Locate the cell with the specified text and output its (x, y) center coordinate. 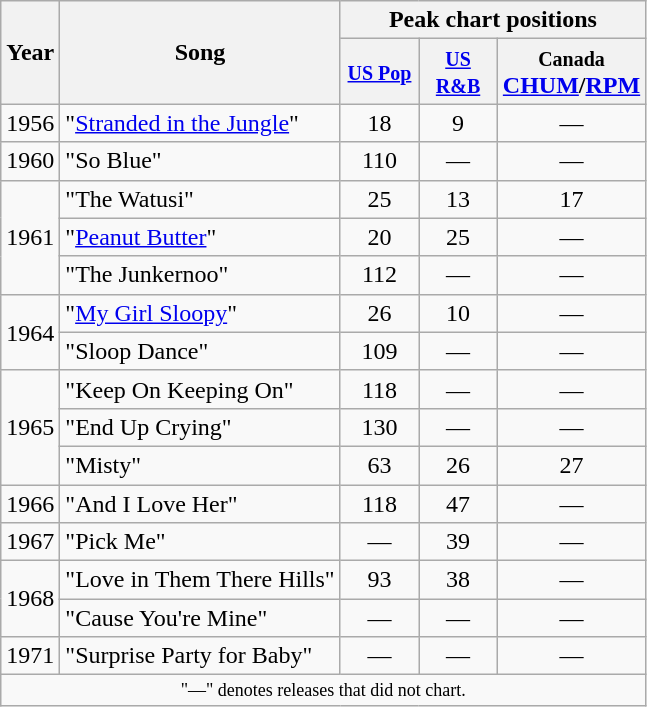
20 (380, 237)
93 (380, 580)
63 (380, 465)
"Sloop Dance" (200, 351)
9 (458, 123)
"Cause You're Mine" (200, 618)
1960 (30, 161)
13 (458, 199)
"Surprise Party for Baby" (200, 656)
Year (30, 52)
"The Junkernoo" (200, 275)
27 (571, 465)
18 (380, 123)
US R&B (458, 72)
1967 (30, 542)
"Love in Them There Hills" (200, 580)
39 (458, 542)
1965 (30, 427)
CanadaCHUM/RPM (571, 72)
1964 (30, 332)
Peak chart positions (493, 20)
"Peanut Butter" (200, 237)
1971 (30, 656)
1956 (30, 123)
1961 (30, 237)
"End Up Crying" (200, 427)
US Pop (380, 72)
17 (571, 199)
109 (380, 351)
"And I Love Her" (200, 503)
"Stranded in the Jungle" (200, 123)
130 (380, 427)
1966 (30, 503)
Song (200, 52)
"The Watusi" (200, 199)
110 (380, 161)
"My Girl Sloopy" (200, 313)
47 (458, 503)
"Misty" (200, 465)
112 (380, 275)
1968 (30, 599)
"Keep On Keeping On" (200, 389)
10 (458, 313)
38 (458, 580)
"Pick Me" (200, 542)
"So Blue" (200, 161)
"—" denotes releases that did not chart. (324, 690)
